Determine the (x, y) coordinate at the center of the cell enclosing the given text.  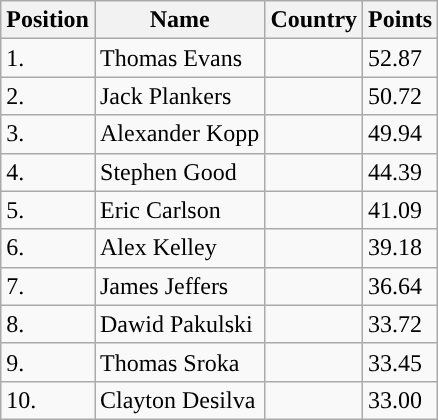
1. (48, 58)
Name (179, 20)
33.72 (400, 324)
36.64 (400, 286)
2. (48, 96)
49.94 (400, 134)
39.18 (400, 248)
James Jeffers (179, 286)
4. (48, 172)
Alex Kelley (179, 248)
50.72 (400, 96)
5. (48, 210)
3. (48, 134)
7. (48, 286)
8. (48, 324)
52.87 (400, 58)
41.09 (400, 210)
10. (48, 400)
Alexander Kopp (179, 134)
Points (400, 20)
Stephen Good (179, 172)
Position (48, 20)
Eric Carlson (179, 210)
Country (314, 20)
33.45 (400, 362)
Thomas Evans (179, 58)
Clayton Desilva (179, 400)
Thomas Sroka (179, 362)
33.00 (400, 400)
44.39 (400, 172)
Jack Plankers (179, 96)
6. (48, 248)
9. (48, 362)
Dawid Pakulski (179, 324)
